Extract the [x, y] coordinate from the center of the cell holding the provided text.  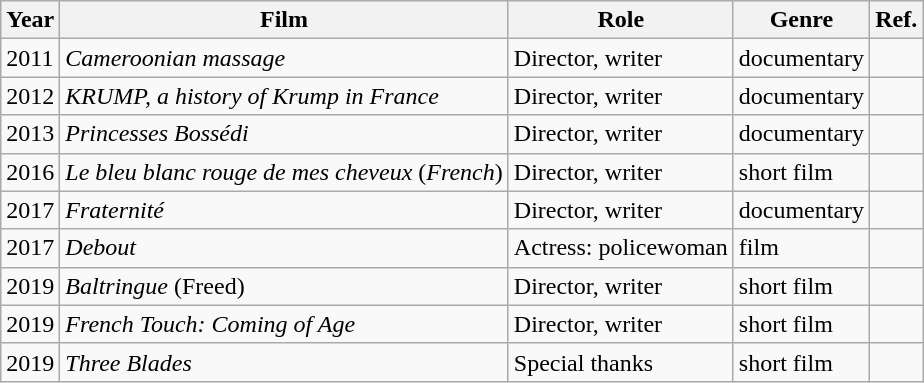
Baltringue (Freed) [284, 286]
2016 [30, 172]
Cameroonian massage [284, 58]
Genre [801, 20]
Film [284, 20]
Special thanks [620, 362]
Role [620, 20]
Ref. [896, 20]
Debout [284, 248]
Fraternité [284, 210]
Actress: policewoman [620, 248]
KRUMP, a history of Krump in France [284, 96]
Le bleu blanc rouge de mes cheveux (French) [284, 172]
Year [30, 20]
Princesses Bossédi [284, 134]
film [801, 248]
2013 [30, 134]
2012 [30, 96]
French Touch: Coming of Age [284, 324]
2011 [30, 58]
Three Blades [284, 362]
